Identify which cell holds the provided text, then report its (x, y) central coordinate. 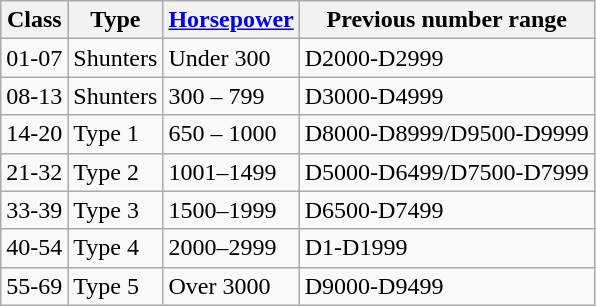
14-20 (34, 134)
21-32 (34, 172)
2000–2999 (231, 248)
D1-D1999 (446, 248)
D6500-D7499 (446, 210)
D3000-D4999 (446, 96)
Type 5 (116, 286)
Over 3000 (231, 286)
650 – 1000 (231, 134)
55-69 (34, 286)
D9000-D9499 (446, 286)
D2000-D2999 (446, 58)
300 – 799 (231, 96)
1500–1999 (231, 210)
Type 3 (116, 210)
Class (34, 20)
Type 2 (116, 172)
Horsepower (231, 20)
Type (116, 20)
Under 300 (231, 58)
08-13 (34, 96)
1001–1499 (231, 172)
01-07 (34, 58)
D5000-D6499/D7500-D7999 (446, 172)
Type 4 (116, 248)
D8000-D8999/D9500-D9999 (446, 134)
Previous number range (446, 20)
Type 1 (116, 134)
33-39 (34, 210)
40-54 (34, 248)
